Provide the [x, y] coordinate of the cell's center where the given text is located.  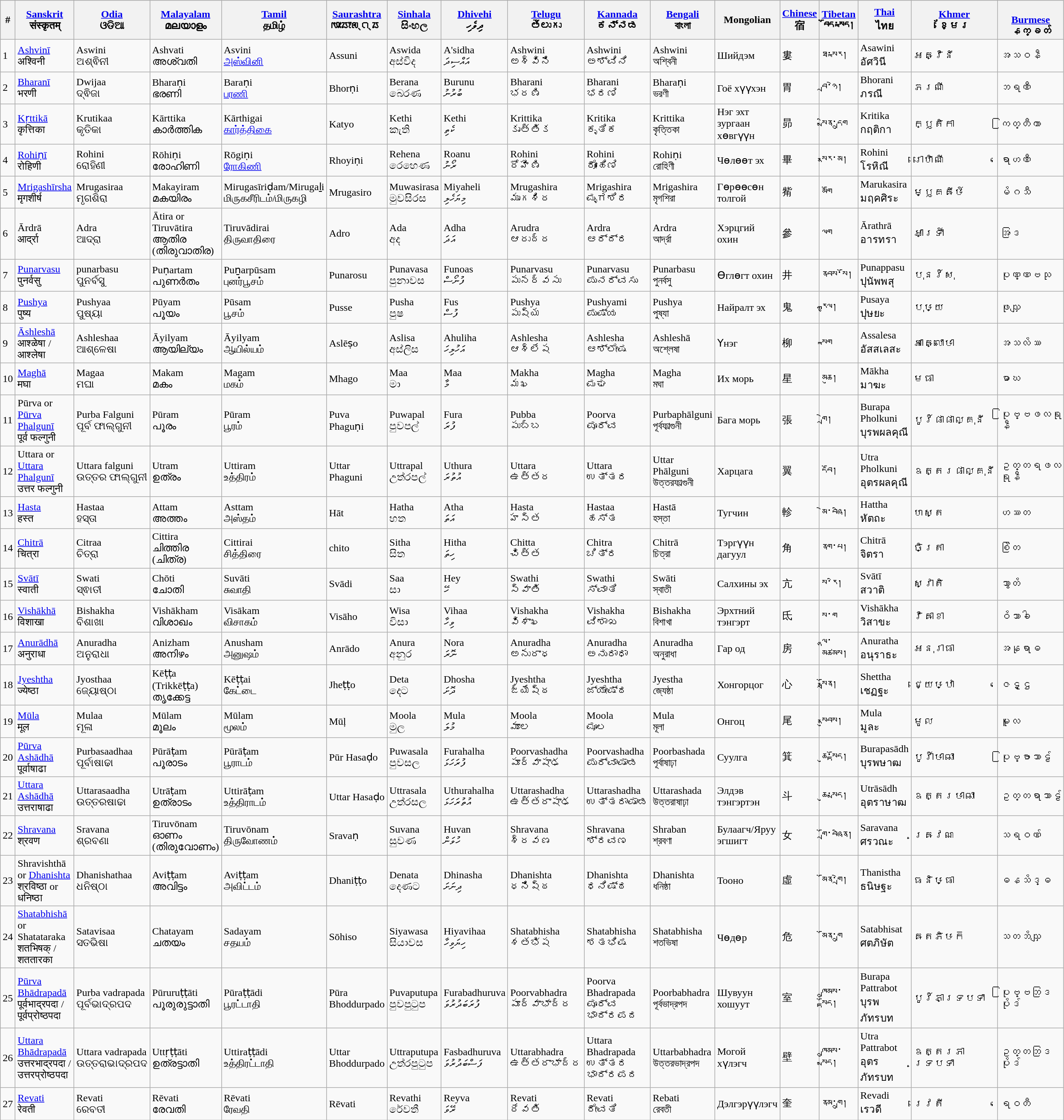
Hiyavihaaހިޔަވިހާ [475, 937]
18 [8, 685]
Shetthaเชฏฐะ [884, 685]
Sithaසිත [415, 548]
Uttarashadhaఉత్తరాషాఢ [546, 796]
Swatiସ୍ଵାତୀ [112, 584]
Үнэг [747, 343]
Jyeshthaಜ್ಯೇಷ್ಠ [618, 685]
Pūrva Ashādhāपूर्वाषाढा [45, 757]
Visākamவிசாகம் [274, 616]
Bishakhaବିଶାଖା [112, 616]
Mrugasiro [357, 192]
尾 [800, 721]
Fusފުސް [475, 307]
Kannadaಕನ್ನಡ [618, 20]
Mirugasīriḍam/Mirugaḻiமிருகசீரிடம்/மிருகழி [274, 192]
མཆུ། [838, 379]
Ardraআর্দ্রা [682, 234]
24 [8, 937]
ཆུ་སྨད། [838, 796]
Uttraputupaඋත්රපුටුප [415, 1058]
Funoasފުނޯސް [475, 275]
Bishakha বিশাখা [682, 616]
ဇေဋ္ဌ [1030, 685]
သတဘိသျှ [1030, 937]
Āyilyamആയില്യം [186, 343]
མོན་གྲུ [838, 937]
Bhorṇi [357, 88]
Saravanaศรวณะ [884, 836]
Pushyamiಪುಷ್ಯ [618, 307]
Uttara Bhadrapadaಉತ್ತರ ಭಾದ್ರಪದ [618, 1058]
虛 [800, 881]
အဒြ [1030, 234]
Hatthaหัตถะ [884, 513]
སྣྲོན། [838, 685]
Uttaraಉತ್ತರ [618, 472]
婁 [800, 56]
Puvaputupaපුවපුටුප [415, 998]
7 [8, 275]
Moolaమూల [546, 721]
Гар од [747, 648]
បូវ៌ាឞាឍា [954, 757]
Chinese宿 [800, 20]
Uttarashadhaಉತ್ತರಾಷಾಡ [618, 796]
Dhanishtaধনিষ্ঠা [682, 881]
Uttarbabhadra উত্তরভাদ্রপদ [682, 1058]
氐 [800, 616]
ပုဏ္ဏဗသု [1030, 275]
Svātīस्वाती [45, 584]
གྲེ། [838, 420]
Poorbashadaপূর্বাষাঢ়া [682, 757]
斗 [800, 796]
បុឞ្យ [954, 307]
Cittiraiசித்திரை [274, 548]
Hastaaହସ୍ତା [112, 513]
ရောဟဏီ [1030, 160]
ឧត្តរផាល្គុនី [954, 472]
အသလိဿ [1030, 343]
Assalesaอัสสเลสะ [884, 343]
Denataදෙණට [415, 881]
柳 [800, 343]
Moolaಮೂಲ [618, 721]
ရေဝတီ [1030, 1104]
Pūrāṭamപൂരാടം [186, 757]
Aviṭṭamஅவிட்டம் [274, 881]
རྒྱལ། [838, 307]
Chatayamചതയം [186, 937]
Shatabhishā or Shatatarakaशतभिषक् / शततारका [45, 937]
སྐག [838, 343]
Dhinashaދިނަށަ [475, 881]
Saaසා [415, 584]
危 [800, 937]
Bharaniಭರಣಿ [618, 88]
Anrādo [357, 648]
ဖုသျှ [1030, 307]
Revadiเรวดี [884, 1104]
Puṉarpūsamபுனர்பூசம் [274, 275]
အသဝနီ [1030, 56]
མོན་གྲེ། [838, 881]
Шийдэм [747, 56]
Khmerខ្មែរ [954, 20]
Vihaaވިހާ [475, 616]
Sadayamசதயம் [274, 937]
Krittikaকৃত্তিকা [682, 124]
23 [8, 881]
အနုရာဓ [1030, 648]
10 [8, 379]
Anuradhaಅನುರಾಧಾ [618, 648]
Odiaଓଡିଆ [112, 20]
ལྷ་མཚམས། [838, 648]
Beranaබෙරණ [415, 88]
Uttar Bhoddurpado [357, 1058]
星 [800, 379]
Vishākhāविशाखा [45, 616]
Sōhiso [357, 937]
Mulaމުލަ [475, 721]
ཐ་སྐར། [838, 56]
Rōhiṇiരോഹിണി [186, 160]
Uttirāṭamஉத்திராடம் [274, 796]
မိဂသီ [1030, 192]
Anuradha অনুরাধা [682, 648]
翼 [800, 472]
ស្វាតិ [954, 584]
Thanisthaธนิษฐะ [884, 881]
Тэргүүн дагуул [747, 548]
စိတြ [1030, 548]
井 [800, 275]
ភរណី [954, 88]
Cittiraചിത്തിര (ചിത്ര) [186, 548]
Bengaliবাংলা [682, 20]
Hastaహస్త [546, 513]
Chōtiചോതി [186, 584]
ནབས་སོ། [838, 275]
奎 [800, 1104]
參 [800, 234]
Ashvinīअश्विनी [45, 56]
Uttrapalඋත්රපල් [415, 472]
Mulaaମୂଳା [112, 721]
Poorbabhadra পূর্বভাদ্রপদ [682, 998]
បូវ៌ភាទ្របទា [954, 998]
Rohiniโรหิณี [884, 160]
Vishakhaవిశాఖ [546, 616]
Uttar Phālguniউত্তরফাল্গুনী [682, 472]
Katyo [357, 124]
ཁྲུམས་སྨད། [838, 1058]
Mūlamമൂലം [186, 721]
Punappasuปุนัพพสุ [884, 275]
Punarvasuపునర్వసు [546, 275]
གྲོ་བཞིན། [838, 836]
Jyeshthaज्येष्ठा [45, 685]
Fasbadhuruvaފަސްބަދުރުވަ [475, 1058]
Pubbaపుబ్బ [546, 420]
ཁྲུམས་སྟོད། [838, 998]
Revatiरेवती [45, 1104]
Swāti স্বাতী [682, 584]
Citraaଚିତ୍ରା [112, 548]
Aslisaඅස්ලිස [415, 343]
Uttara falguniଉତ୍ତର ଫାଲ୍ଗୁନୀ [112, 472]
Maghaমঘা [682, 379]
Marukasiraมฤคศิระ [884, 192]
Poorva Bhadrapadaಪೂರ್ವ ಭಾದ್ರಪದ [618, 998]
Utra Pholkuniอุตรผลคุณี [884, 472]
Pushyaaପୁଷ୍ୟା [112, 307]
Kethiකැති [415, 124]
អឝ្វិនី [954, 56]
Revatiରେବତୀ [112, 1104]
Ashwiniঅশ্বিনী [682, 56]
14 [8, 548]
Revatiರೇವತಿ [618, 1104]
Uttarasaadhaଉତ୍ତରଷାଢା [112, 796]
Uttara or Uttara Phalgunīउत्तर फल्गुनी [45, 472]
Vishākhamവിശാഖം [186, 616]
Maaމާ [475, 379]
Pūr Hasaḍo [357, 757]
Kṛttikāकृत्तिका [45, 124]
軫 [800, 513]
ဘရဏီ [1030, 88]
Maaමා [415, 379]
Суулга [747, 757]
Pūramபூரம் [274, 420]
Assuni [357, 56]
房 [800, 648]
Huvanހުވަން [475, 836]
Puwapalපුවපල් [415, 420]
Heyހޭ [475, 584]
Chitrāจิตรา [884, 548]
Vishākhaวิสาขะ [884, 616]
ឝ្រវណ [954, 836]
Bharaniభరణి [546, 88]
Шувуун хошуут [747, 998]
Poorvabhadraపూర్వాభాద్ర [546, 998]
Тугчин [747, 513]
မူလ [1030, 721]
壁 [800, 1058]
Kēṭṭa (Trikkēṭṭa)തൃക്കേട്ട [186, 685]
Makhaమఖ [546, 379]
Purba Falguniପୂର୍ବ ଫାଲ୍ଗୁନୀ [112, 420]
Rohiṇīरोहिणी [45, 160]
13 [8, 513]
Pūrva Bhādrapadāपूर्वभाद्रपदा / पूर्वप्रोष्ठपदा [45, 998]
Pushyaपुष्य [45, 307]
Furabadhuruvaފުރަބަދުރުވަ [475, 998]
ကြတ္တီကာ [1030, 124]
Mrigashīrshaमृगशीर्ष [45, 192]
Uttrasalaඋත්රසල [415, 796]
6 [8, 234]
Ahulihaއަހުލިހަ [475, 343]
Krittikaకృత్తిక [546, 124]
ནམ་གྲུ། [838, 1104]
Shatabhishaశతభిష [546, 937]
Swathiస్వాతి [546, 584]
Sanskritसंस्कृतम् [45, 20]
Chitrāचित्रा [45, 548]
Гөрөөсөн толгой [747, 192]
Hathaහත [415, 513]
Utrāsādhอุตราษาฒ [884, 796]
Mrugasiraaମୃଗଶିରା [112, 192]
Dhanishathaaଧନିଷ୍ଠା [112, 881]
Utramഉത്രം [186, 472]
Punarvasuಪುನರ್ವಸು [618, 275]
Rōgiṇiரோகிணி [274, 160]
Suvātiசுவாதி [274, 584]
9 [8, 343]
Anuraඅනුර [415, 648]
Shravishthā or Dhanishta श्रविष्ठा or धनिष्ठा [45, 881]
Tibetanབོད་སྐད། [838, 20]
Mongolian [747, 20]
Utra Pattrabotอุตรภัทรบท [884, 1058]
Булаагч/Яруу эгшигт [747, 836]
Chitrā চিত্রা [682, 548]
Pūruruṭṭātiപൂരുരുട്ടാതി [186, 998]
Uttiramஉத்திரம் [274, 472]
Magaaମଘା [112, 379]
Satabhisatศตภิษัต [884, 937]
Элдэв тэнгэртэн [747, 796]
Kritikaಕೃತಿಕ [618, 124]
Puwasalaපුවසල [415, 757]
སྨིན་དྲུག [838, 124]
Jyestha জ্যেষ্ঠা [682, 685]
Attamഅത്തം [186, 513]
Uttara Ashādhāउत्तराषाढा [45, 796]
Mūļ [357, 721]
4 [8, 160]
Thaiไทย [884, 20]
Dhoshaދޮށަ [475, 685]
Suvanaසුවණ [415, 836]
Rhoyiṇi [357, 160]
Rēvati [357, 1104]
Uttṛṭṭātiഉത്രട്ടാതി [186, 1058]
Ardraಆರ್ದ್ರ [618, 234]
མགོ [838, 192]
Āyilyamஆயில்யம் [274, 343]
Uthurahalhaއުތުރަހަޅަ [475, 796]
ဝိသာခါ [1030, 616]
Салхины эх [747, 584]
ម្ឫគឝីឞ៍ [954, 192]
Bharaṇiഭരണി [186, 88]
Нэг эхт зургаан хөвгүүн [747, 124]
Puva Phaguṇi [357, 420]
Reyvaރޭވަ [475, 1104]
Purbaphālguniপূর্বফাল্গুনী [682, 420]
Saurashtraꢱꣃꢬꢵꢯ꣄ꢡ꣄ꢬ [357, 20]
སྣུབས། [838, 721]
Uttarabhadraఉత్తరాభాద్ర [546, 1058]
ဥတ္တရဖလရုနီ [1030, 472]
21 [8, 796]
8 [8, 307]
Asttamஅஸ்தம் [274, 513]
Roanuރޯނު [475, 160]
鬼 [800, 307]
Visāho [357, 616]
អាឝ្លោឞា [954, 343]
ឝតភិឞក៑ [954, 937]
Тооно [747, 881]
Chittaచిత్త [546, 548]
Burapa Pattrabotบุรพภัทรบท [884, 998]
Их морь [747, 379]
Dhivehiދިވެހި [475, 20]
Ashleshaಆಶ್ಲೇಷ [618, 343]
Хонгорцог [747, 685]
Rebati রেবতী [682, 1104]
Dhanishtaధనిష్ఠ [546, 881]
បុនវ៌សុ [954, 275]
Kethiކެތި [475, 124]
Mrigashiraಮೃಗಶಿರ [618, 192]
亢 [800, 584]
དབོ། [838, 472]
Anurathaอนุราธะ [884, 648]
Hāt [357, 513]
Чөлөөт эх [747, 160]
Pūra Bhoddurpado [357, 998]
Poorvaಪೂರ್ವ [618, 420]
Chitraಚಿತ್ರ [618, 548]
Maghāमघा [45, 379]
Satavisaaସତଭିଷା [112, 937]
Arudraఆరుద్ర [546, 234]
15 [8, 584]
畢 [800, 160]
心 [800, 685]
Revathiරේවතී [415, 1104]
Adaඅද [415, 234]
1 [8, 56]
ལག [838, 234]
Bhoraniภรณี [884, 88]
Tiruvōnamதிருவோணம் [274, 836]
អាទ្រ៍ា [954, 234]
Malayalamമലയാളം [186, 20]
Mūlamமூலம் [274, 721]
3 [8, 124]
Харцага [747, 472]
punarbasuପୁନର୍ବସୁ [112, 275]
chito [357, 548]
19 [8, 721]
Shravanaశ్రవణ [546, 836]
Ātira or Tiruvātiraആതിര (തിരുവാതിര) [186, 234]
Ashwiniಅಶ್ವಿನಿ [618, 56]
箕 [800, 757]
Rehenaරෙහෙණ [415, 160]
Burunuބުރުނު [475, 88]
Asawiniอัศวินี [884, 56]
ပြုဗ္ဗဘဒြပိုဒ် [1030, 998]
Могой хүлэгч [747, 1058]
ឧត្តរឞាឍា [954, 796]
Svātīสวาติ [884, 584]
អនុរាធា [954, 648]
Mrugashiraమృగశిర [546, 192]
Anuradhaଅନୁରାଧା [112, 648]
胃 [800, 88]
Wisaවිසා [415, 616]
角 [800, 548]
Purba vadrapadaପୂର୍ବଭାଦ୍ରପଦ [112, 998]
Tiruvōnam ഓണം (തിരുവോണം) [186, 836]
Ashleshaఆశ్లేష [546, 343]
Aswidaඅස්විද [415, 56]
Mula মূলা [682, 721]
Jheṭṭo [357, 685]
Punarbasuপুনর্বসু [682, 275]
ឧត្តរភាទ្របទា [954, 1058]
Aswiniଅଶ୍ଵିନୀ [112, 56]
Hithaހިތަ [475, 548]
Pūraṭṭādiபூரட்டாதி [274, 998]
Punarvasuपुनर्वसु [45, 275]
Shatabhisha শতভিষা [682, 937]
Uttar Phaguni [357, 472]
Krutikaaକୃତିକା [112, 124]
Moolaමුල [415, 721]
Burmeseနက္ခတ် [1030, 20]
Mākhaมาฆะ [884, 379]
ဓနသိဒ္ဓ [1030, 881]
# [8, 20]
Makayiramമകയിരം [186, 192]
Purbasaadhaaପୂର୍ବାଷାଢା [112, 757]
昴 [800, 124]
བྲ་ཉེ། [838, 88]
Pusse [357, 307]
室 [800, 998]
រោហិណី [954, 160]
Mulaมูละ [884, 721]
མེ་བཞི། [838, 513]
ပြုဗ္ဗာသာဠ် [1030, 757]
ចិត្រា [954, 548]
Burapa Pholkuniบุรพผลคุณี [884, 420]
Jyeshthaజ్యేష్ఠ [546, 685]
Punavasaපුනාවස [415, 275]
ဥတ္တရာသာဠ် [1030, 796]
Furaފުރަ [475, 420]
ហស្ត [954, 513]
Shravanaश्रवण [45, 836]
སྣར་མ། [838, 160]
မာဃ [1030, 379]
ནག་པ། [838, 548]
ក្ឫតិកា [954, 124]
Найралт эх [747, 307]
Uttara vadrapadaଉତ୍ତରାଭାଦ୍ରପଦ [112, 1058]
Дэлгэрүүлэгч [747, 1104]
Pushaපුෂ [415, 307]
觜 [800, 192]
Shravanaಶ್ರವಣ [618, 836]
Swathiಸ್ವಾತಿ [618, 584]
Sravaṇ [357, 836]
Aslēṣo [357, 343]
Ārdrāआर्द्रा [45, 234]
Pushyaপুষ্যা [682, 307]
Pūsamபூசம் [274, 307]
មូល [954, 721]
26 [8, 1058]
Rēvatiரேவதி [274, 1104]
Jyosthaaଜ୍ୟୋଷ୍ଠା [112, 685]
Svādi [357, 584]
Mūlaमूल [45, 721]
ཆུ་སྟོད། [838, 757]
Kārttikaകാർത്തിക [186, 124]
27 [8, 1104]
Magamமகம் [274, 379]
Хэрцгий охин [747, 234]
Bharaṇiভরণী [682, 88]
Athaއަތަ [475, 513]
Ashwiniఅశ్విని [546, 56]
Rohiniರೋಹಿಣಿ [618, 160]
A'sidhaއައްސިދަ [475, 56]
Ashleshāঅশ্লেষা [682, 343]
Sravanaଶ୍ରବଣା [112, 836]
12 [8, 472]
ས་རི། [838, 584]
Asviniஅஸ்வினி [274, 56]
Dhaniṭṭo [357, 881]
Miyaheliމިޔަހެލި [475, 192]
2 [8, 88]
Өглөгт охин [747, 275]
Puṇartamപുണർതം [186, 275]
5 [8, 192]
Adro [357, 234]
သွာတိ [1030, 584]
ས་ག [838, 616]
Pushyaపుష్య [546, 307]
Vishakhaವಿಶಾಖ [618, 616]
Adhaއަދަ [475, 234]
Mrigashiraমৃগশিরা [682, 192]
Adraଆଦ୍ରା [112, 234]
Revatiరేవతి [546, 1104]
ជេ្យឞ្ឋា [954, 685]
Онгоц [747, 721]
Rohiniରୋହିଣୀ [112, 160]
Baraṇiபரணி [274, 88]
女 [800, 836]
Utrāṭamഉത്രാടം [186, 796]
22 [8, 836]
Kēṭṭaiகேட்டை [274, 685]
Poorvashadhaపూర్వాషాఢ [546, 757]
Бага морь [747, 420]
រេវតី [954, 1104]
Dwijaaଦ୍ଵିଜା [112, 88]
បូវ៌ផាផាល្គុនី [954, 420]
Uttaraఉత్తర [546, 472]
មធា [954, 379]
20 [8, 757]
Aviṭṭamഅവിട്ടം [186, 881]
Tamilதமிழ் [274, 20]
Pūramപൂരം [186, 420]
Teluguతెలుగు [546, 20]
Shatabhishaಶತಭಿಷ [618, 937]
Hastaहस्त [45, 513]
Pusayaปุษยะ [884, 307]
Pūyamപൂയം [186, 307]
Uttiraṭṭādiஉத்திரட்டாதி [274, 1058]
Uthuraއުތުރަ [475, 472]
Kārthigaiகார்த்திகை [274, 124]
Sinhalaසිංහල [415, 20]
Rēvatiരേവതി [186, 1104]
Чөдөр [747, 937]
သရဝဏ် [1030, 836]
Punarosu [357, 275]
Ashleshaaଆଶ୍ଳେଷା [112, 343]
16 [8, 616]
Hastā হস্তা [682, 513]
Bharanīभरणी [45, 88]
11 [8, 420]
Shrabanশ্রবণা [682, 836]
Anizhamഅനിഴം [186, 648]
Burapasādhบุรพษาฒ [884, 757]
Makamമകം [186, 379]
Ārathrāอารทรา [884, 234]
Anurādhāअनुराधा [45, 648]
Kritikaกฤติกา [884, 124]
Dhanishtaಧನಿಷ್ಠ [618, 881]
Maghaಮಘ [618, 379]
វិឝាខា [954, 616]
Pūrāṭamபூராடம் [274, 757]
Siyawasaසියාවස [415, 937]
Detaදෙට [415, 685]
ဥတ္တဘဒြပိုဒ် [1030, 1058]
Hastaaಹಸ್ತ [618, 513]
Tiruvādiraiதிருவாதிரை [274, 234]
Poorvashadhaಪುರ್ವಾಷಾಡ [618, 757]
Rohiṇiরোহিণী [682, 160]
ပြုဗ္ဗဖလရုနီ [1030, 420]
ធនិឞ្ធា [954, 881]
Anuradhaఅనురాధ [546, 648]
Rohiniరోహిణి [546, 160]
Muwasirasaමුවසිරස [415, 192]
ဟဿတ [1030, 513]
Mhago [357, 379]
Āshleshāआश्ळेषा / आश्लेषा [45, 343]
Anushamஅனுஷம் [274, 648]
Noraނޮރަ [475, 648]
張 [800, 420]
Pūrva or Pūrva Phalgunīपूर्व फल्गुनी [45, 420]
Furahalhaފުރަހަޅަ [475, 757]
Uttara Bhādrapadāउत्तरभाद्रपदा / उत्तरप्रोष्ठपदा [45, 1058]
Uttar Hasaḍo [357, 796]
Гоё хүүхэн [747, 88]
Uttarashadaউত্তরাষাঢ়া [682, 796]
25 [8, 998]
Ashvatiഅശ്വതി [186, 56]
17 [8, 648]
Эрхтний тэнгэрт [747, 616]
